Extract the [X, Y] coordinate from the center of the cell holding the provided text.  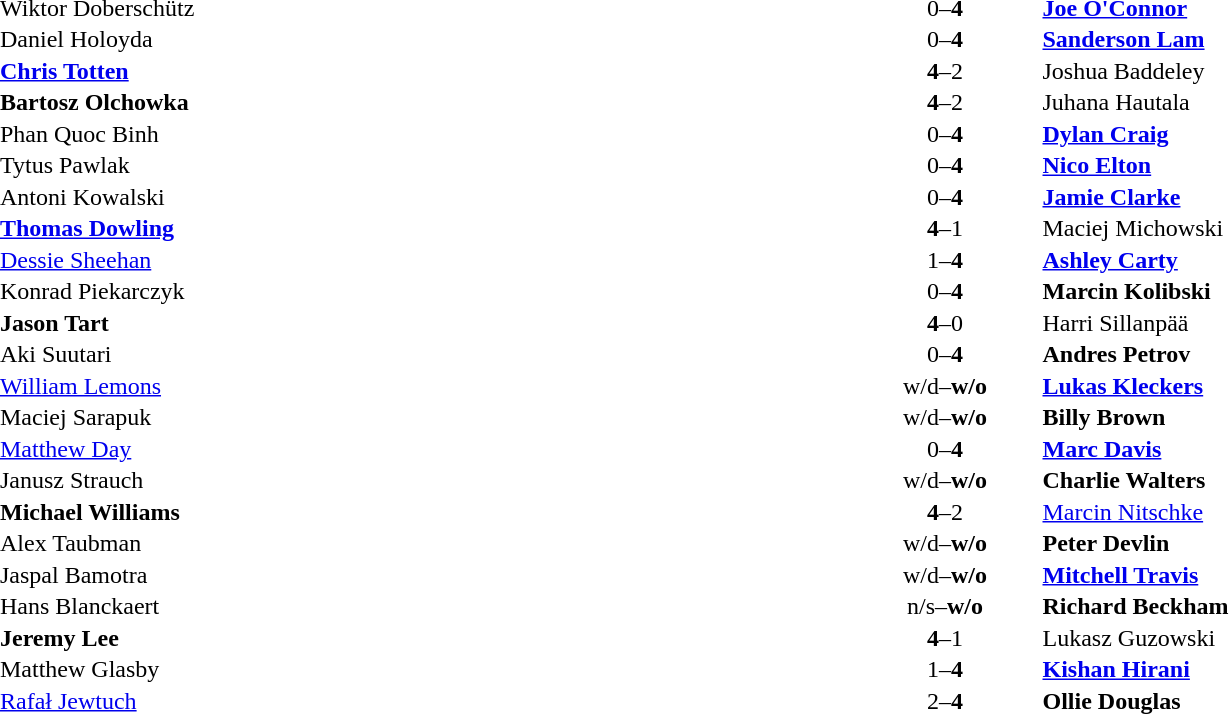
4–0 [944, 323]
n/s–w/o [944, 607]
